For the text-containing cell, return its midpoint in [x, y] coordinate format. 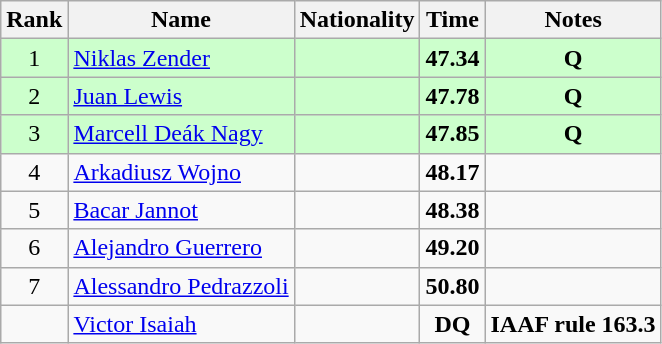
Nationality [357, 20]
Rank [34, 20]
5 [34, 210]
47.85 [452, 134]
50.80 [452, 286]
48.38 [452, 210]
Name [181, 20]
Marcell Deák Nagy [181, 134]
Alejandro Guerrero [181, 248]
Juan Lewis [181, 96]
Arkadiusz Wojno [181, 172]
4 [34, 172]
Bacar Jannot [181, 210]
Alessandro Pedrazzoli [181, 286]
6 [34, 248]
Victor Isaiah [181, 324]
Niklas Zender [181, 58]
DQ [452, 324]
47.34 [452, 58]
1 [34, 58]
48.17 [452, 172]
Time [452, 20]
49.20 [452, 248]
3 [34, 134]
47.78 [452, 96]
IAAF rule 163.3 [573, 324]
7 [34, 286]
2 [34, 96]
Notes [573, 20]
